Find where the given text appears and provide that cell's center as (X, Y) coordinate. 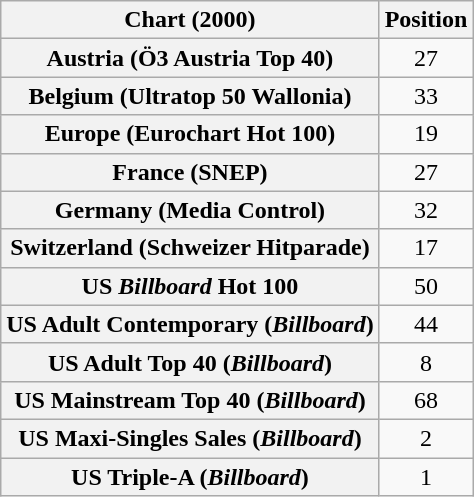
US Adult Top 40 (Billboard) (190, 362)
US Adult Contemporary (Billboard) (190, 324)
2 (426, 438)
33 (426, 96)
50 (426, 286)
Position (426, 20)
US Billboard Hot 100 (190, 286)
Germany (Media Control) (190, 210)
US Triple-A (Billboard) (190, 477)
44 (426, 324)
Austria (Ö3 Austria Top 40) (190, 58)
1 (426, 477)
8 (426, 362)
Chart (2000) (190, 20)
US Maxi-Singles Sales (Billboard) (190, 438)
17 (426, 248)
Europe (Eurochart Hot 100) (190, 134)
68 (426, 400)
Belgium (Ultratop 50 Wallonia) (190, 96)
32 (426, 210)
Switzerland (Schweizer Hitparade) (190, 248)
19 (426, 134)
US Mainstream Top 40 (Billboard) (190, 400)
France (SNEP) (190, 172)
